From the cell containing the given text, extract its center point as [X, Y] coordinate. 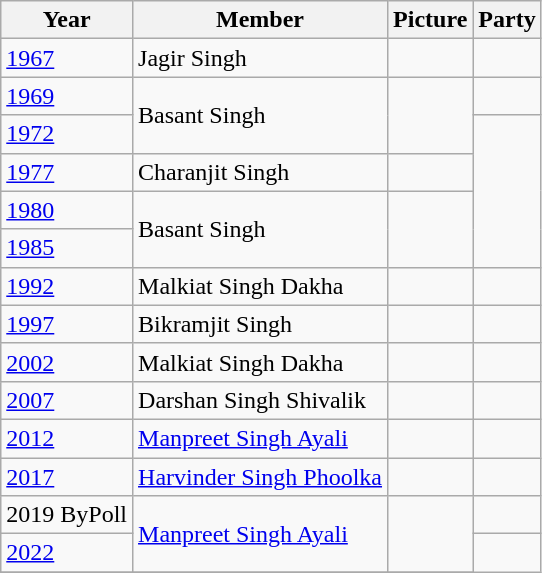
1972 [67, 134]
Picture [430, 20]
Charanjit Singh [260, 172]
1980 [67, 210]
1985 [67, 248]
Member [260, 20]
Year [67, 20]
Darshan Singh Shivalik [260, 400]
Jagir Singh [260, 58]
2007 [67, 400]
Bikramjit Singh [260, 324]
Harvinder Singh Phoolka [260, 477]
2019 ByPoll [67, 515]
1977 [67, 172]
2022 [67, 553]
1967 [67, 58]
2017 [67, 477]
Party [507, 20]
1969 [67, 96]
1992 [67, 286]
1997 [67, 324]
2002 [67, 362]
2012 [67, 438]
